Locate the cell with the specified text and output its [X, Y] center coordinate. 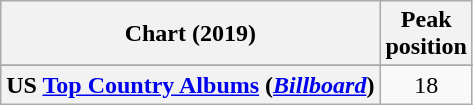
US Top Country Albums (Billboard) [190, 85]
Peakposition [426, 34]
18 [426, 85]
Chart (2019) [190, 34]
